From the cell containing the given text, extract its center point as [x, y] coordinate. 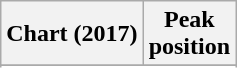
Peakposition [189, 34]
Chart (2017) [72, 34]
